Determine the (x, y) coordinate at the center of the cell enclosing the given text.  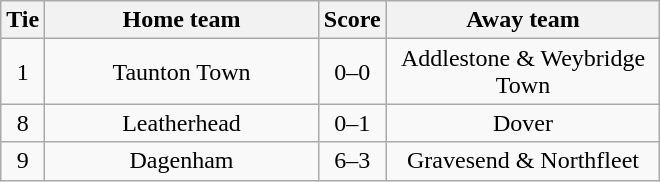
Tie (23, 20)
1 (23, 72)
9 (23, 161)
Taunton Town (182, 72)
Dover (523, 123)
Leatherhead (182, 123)
8 (23, 123)
0–0 (352, 72)
0–1 (352, 123)
Away team (523, 20)
Gravesend & Northfleet (523, 161)
Dagenham (182, 161)
Score (352, 20)
Home team (182, 20)
6–3 (352, 161)
Addlestone & Weybridge Town (523, 72)
